Locate the cell with the specified text and output its [X, Y] center coordinate. 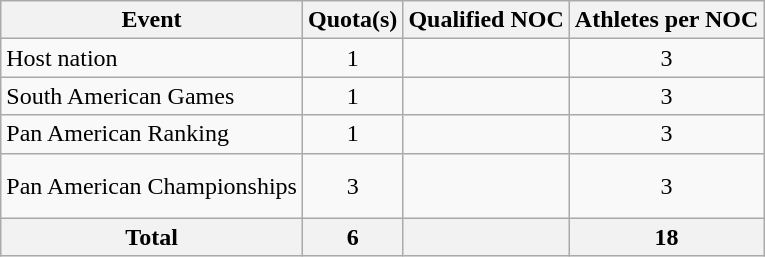
Event [152, 20]
18 [666, 237]
Pan American Championships [152, 186]
6 [352, 237]
Quota(s) [352, 20]
Total [152, 237]
South American Games [152, 96]
Athletes per NOC [666, 20]
Pan American Ranking [152, 134]
Qualified NOC [486, 20]
Host nation [152, 58]
